Capture the cell that displays the provided text and extract its [X, Y] central coordinate. 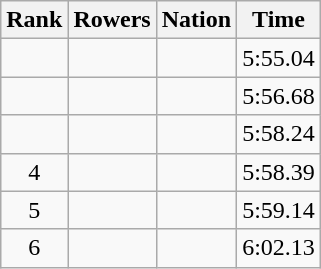
5:55.04 [279, 58]
5:58.24 [279, 134]
Rank [34, 20]
6 [34, 248]
Rowers [112, 20]
6:02.13 [279, 248]
5 [34, 210]
Time [279, 20]
5:56.68 [279, 96]
5:58.39 [279, 172]
Nation [196, 20]
5:59.14 [279, 210]
4 [34, 172]
